Return the [X, Y] coordinate for the center point of the cell that contains the specified text.  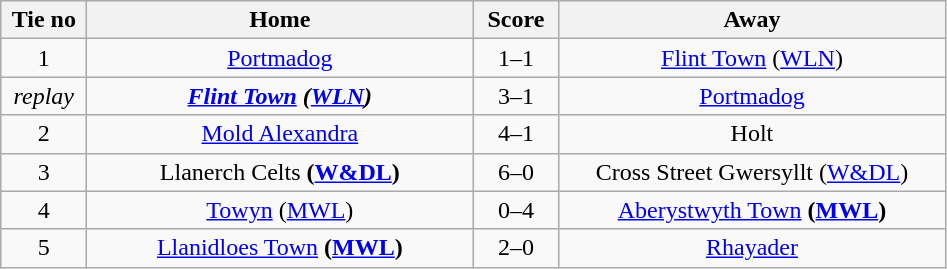
2–0 [516, 248]
3–1 [516, 96]
4–1 [516, 134]
Aberystwyth Town (MWL) [752, 210]
Towyn (MWL) [280, 210]
2 [44, 134]
3 [44, 172]
Holt [752, 134]
1–1 [516, 58]
Rhayader [752, 248]
Mold Alexandra [280, 134]
6–0 [516, 172]
Score [516, 20]
1 [44, 58]
Cross Street Gwersyllt (W&DL) [752, 172]
Llanerch Celts (W&DL) [280, 172]
4 [44, 210]
Home [280, 20]
replay [44, 96]
0–4 [516, 210]
5 [44, 248]
Tie no [44, 20]
Away [752, 20]
Llanidloes Town (MWL) [280, 248]
